Return the (x, y) coordinate for the center point of the cell that contains the specified text.  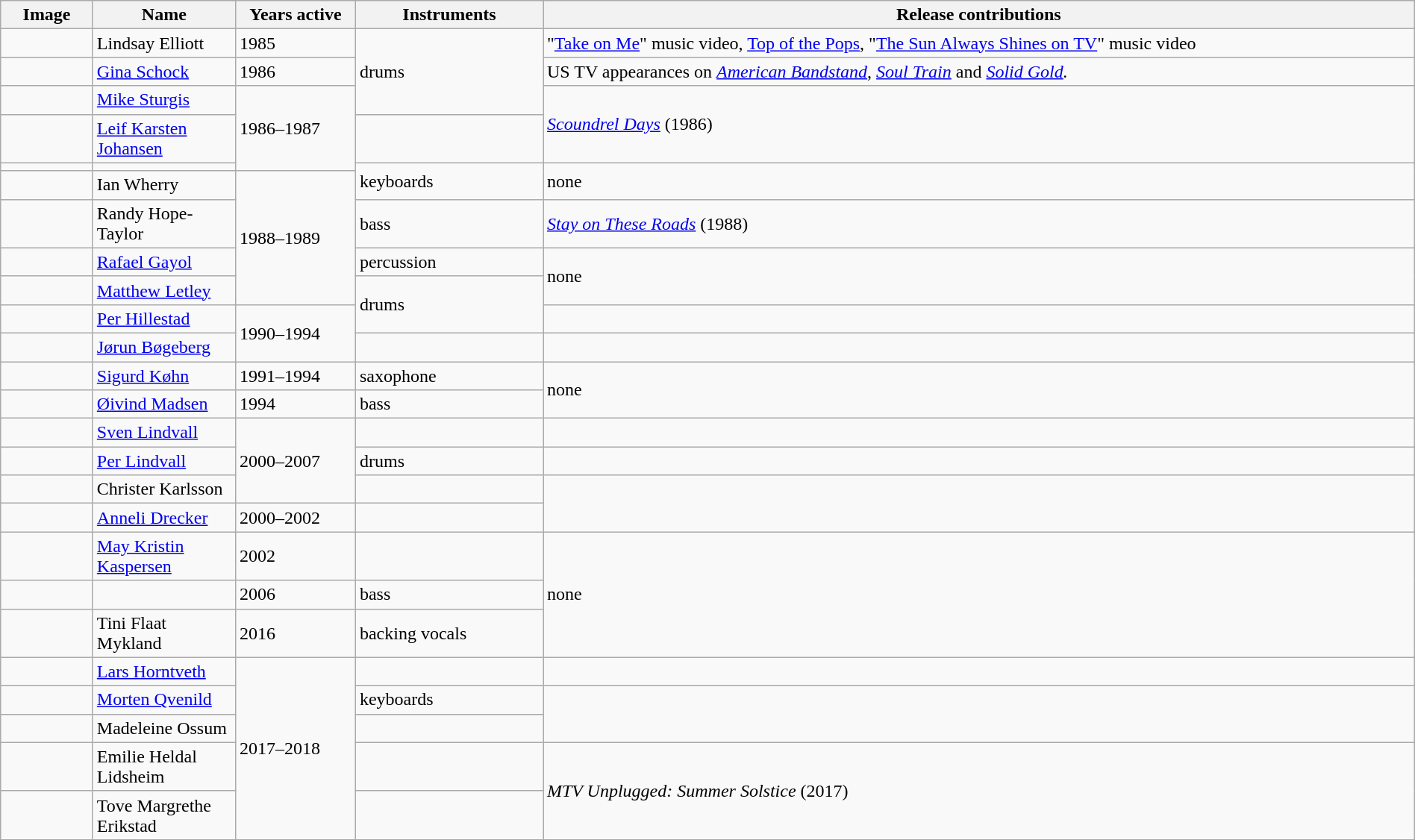
Image (47, 15)
Ian Wherry (164, 185)
2002 (296, 557)
1986–1987 (296, 128)
US TV appearances on American Bandstand, Soul Train and Solid Gold. (979, 72)
Øivind Madsen (164, 404)
Sigurd Køhn (164, 375)
"Take on Me" music video, Top of the Pops, "The Sun Always Shines on TV" music video (979, 43)
Sven Lindvall (164, 433)
Gina Schock (164, 72)
Name (164, 15)
1991–1994 (296, 375)
1990–1994 (296, 333)
MTV Unplugged: Summer Solstice (2017) (979, 791)
saxophone (449, 375)
Morten Qvenild (164, 700)
percussion (449, 262)
1994 (296, 404)
2000–2002 (296, 518)
Years active (296, 15)
Release contributions (979, 15)
2006 (296, 595)
Christer Karlsson (164, 489)
May Kristin Kaspersen (164, 557)
Stay on These Roads (1988) (979, 224)
Per Lindvall (164, 461)
Randy Hope-Taylor (164, 224)
Rafael Gayol (164, 262)
Emilie Heldal Lidsheim (164, 767)
Scoundrel Days (1986) (979, 124)
2000–2007 (296, 461)
Matthew Letley (164, 290)
Jørun Bøgeberg (164, 347)
Lindsay Elliott (164, 43)
Per Hillestad (164, 319)
Lars Horntveth (164, 671)
backing vocals (449, 633)
2017–2018 (296, 748)
Tove Margrethe Erikstad (164, 815)
2016 (296, 633)
Madeleine Ossum (164, 728)
Leif Karsten Johansen (164, 139)
1985 (296, 43)
Tini Flaat Mykland (164, 633)
Instruments (449, 15)
Anneli Drecker (164, 518)
1988–1989 (296, 237)
Mike Sturgis (164, 100)
1986 (296, 72)
